Detect which cell encompasses the target text, then output its [x, y] center coordinate. 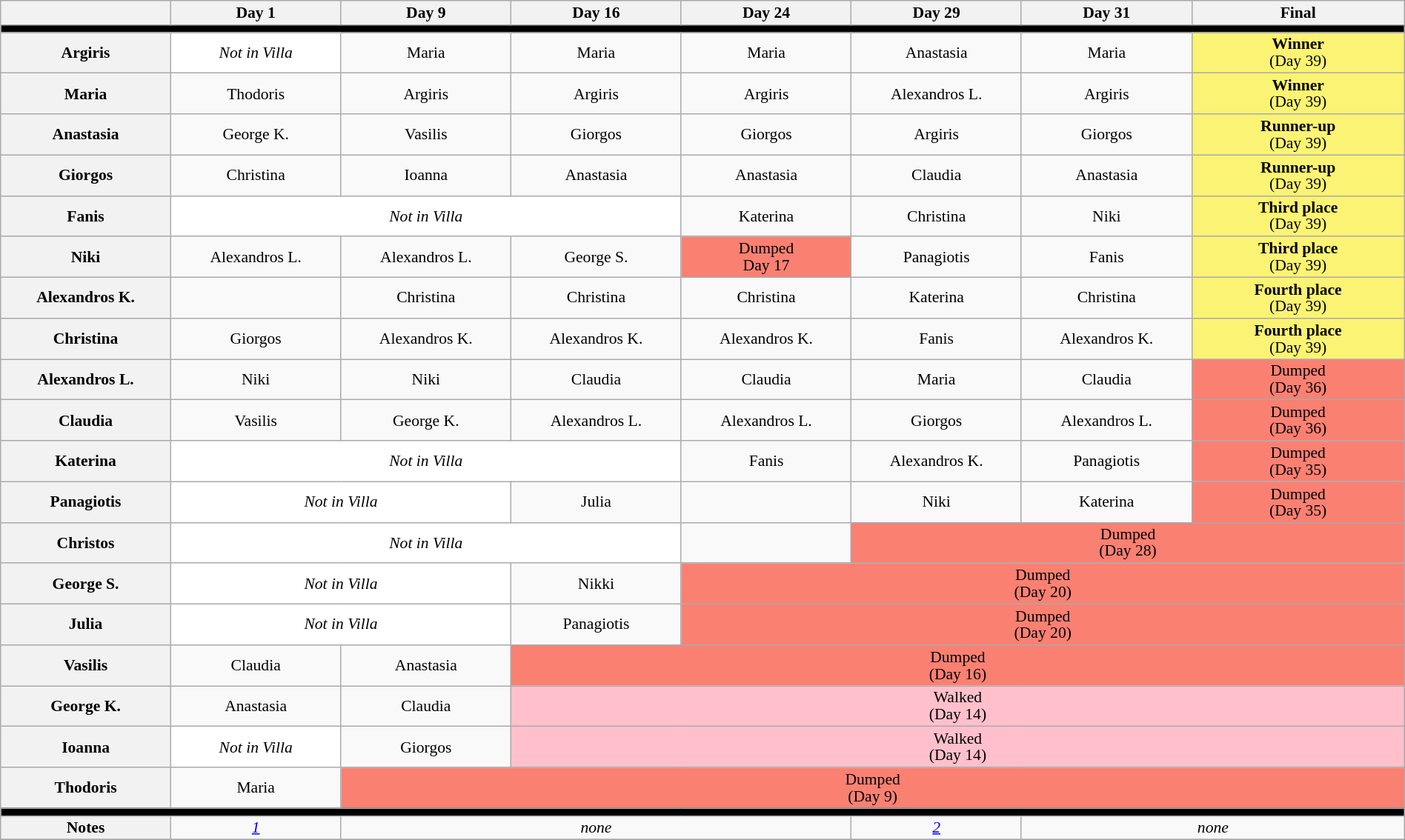
Day 31 [1106, 13]
Day 1 [256, 13]
Christos [86, 542]
2 [937, 828]
Nikki [597, 584]
Day 16 [597, 13]
Day 29 [937, 13]
Day 9 [426, 13]
1 [256, 828]
Notes [86, 828]
Dumped(Day 9) [873, 788]
Final [1298, 13]
DumpedDay 17 [766, 258]
Day 24 [766, 13]
Dumped(Day 16) [958, 665]
Dumped(Day 28) [1128, 542]
